Determine the [X, Y] coordinate at the center of the cell enclosing the given text.  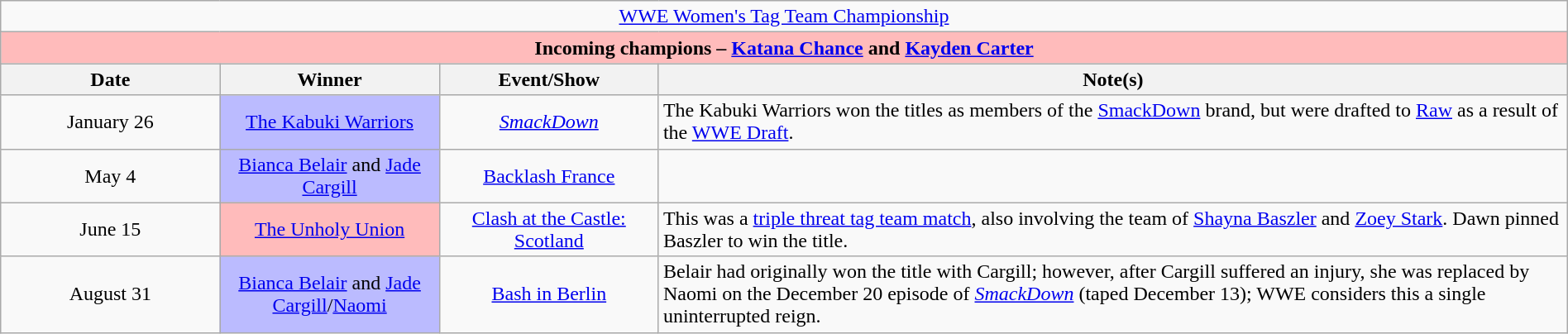
Winner [329, 79]
Date [111, 79]
Incoming champions – Katana Chance and Kayden Carter [784, 48]
Event/Show [549, 79]
The Unholy Union [329, 230]
The Kabuki Warriors [329, 122]
This was a triple threat tag team match, also involving the team of Shayna Baszler and Zoey Stark. Dawn pinned Baszler to win the title. [1113, 230]
Bianca Belair and Jade Cargill [329, 175]
June 15 [111, 230]
January 26 [111, 122]
Bianca Belair and Jade Cargill/Naomi [329, 294]
WWE Women's Tag Team Championship [784, 17]
August 31 [111, 294]
The Kabuki Warriors won the titles as members of the SmackDown brand, but were drafted to Raw as a result of the WWE Draft. [1113, 122]
Bash in Berlin [549, 294]
May 4 [111, 175]
Clash at the Castle: Scotland [549, 230]
Note(s) [1113, 79]
SmackDown [549, 122]
Backlash France [549, 175]
